From the cell containing the given text, extract its center point as (x, y) coordinate. 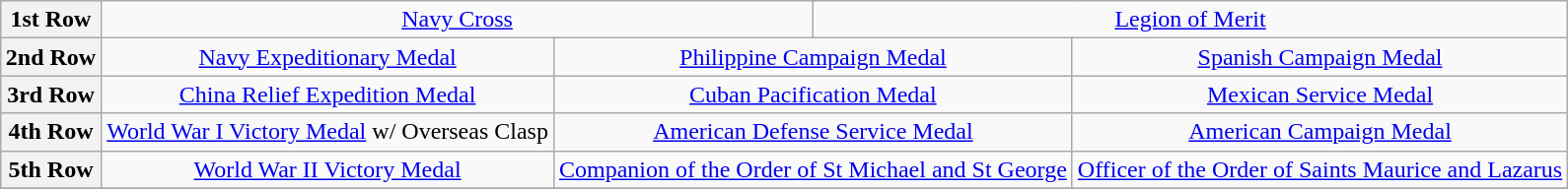
China Relief Expedition Medal (327, 94)
2nd Row (50, 57)
5th Row (50, 169)
American Defense Service Medal (813, 132)
Officer of the Order of Saints Maurice and Lazarus (1319, 169)
Philippine Campaign Medal (813, 57)
Mexican Service Medal (1319, 94)
1st Row (50, 20)
Companion of the Order of St Michael and St George (813, 169)
3rd Row (50, 94)
Navy Expeditionary Medal (327, 57)
4th Row (50, 132)
Legion of Merit (1189, 20)
Cuban Pacification Medal (813, 94)
American Campaign Medal (1319, 132)
World War I Victory Medal w/ Overseas Clasp (327, 132)
Navy Cross (458, 20)
World War II Victory Medal (327, 169)
Spanish Campaign Medal (1319, 57)
